Locate the cell with the specified text and output its [X, Y] center coordinate. 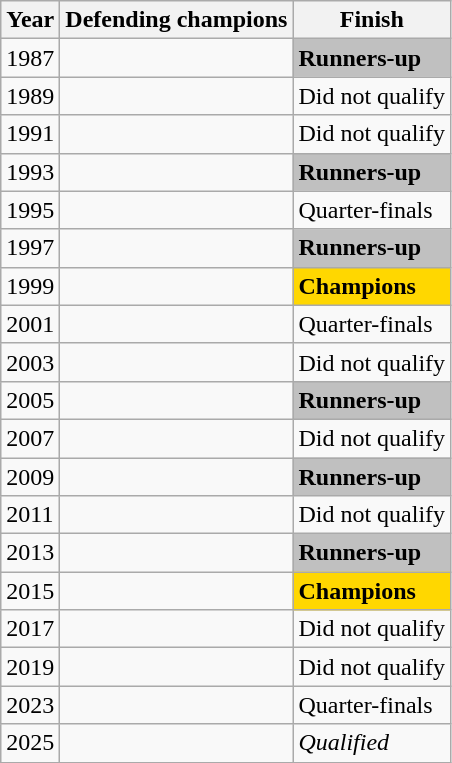
Year [30, 20]
1993 [30, 172]
2009 [30, 477]
2001 [30, 324]
1995 [30, 210]
2011 [30, 515]
2019 [30, 667]
2013 [30, 553]
Qualified [372, 743]
2015 [30, 591]
1999 [30, 286]
2025 [30, 743]
2003 [30, 362]
2023 [30, 705]
1989 [30, 96]
Defending champions [176, 20]
2007 [30, 438]
1987 [30, 58]
1997 [30, 248]
Finish [372, 20]
2005 [30, 400]
1991 [30, 134]
2017 [30, 629]
